Return [x, y] of the center of cell containing provided text 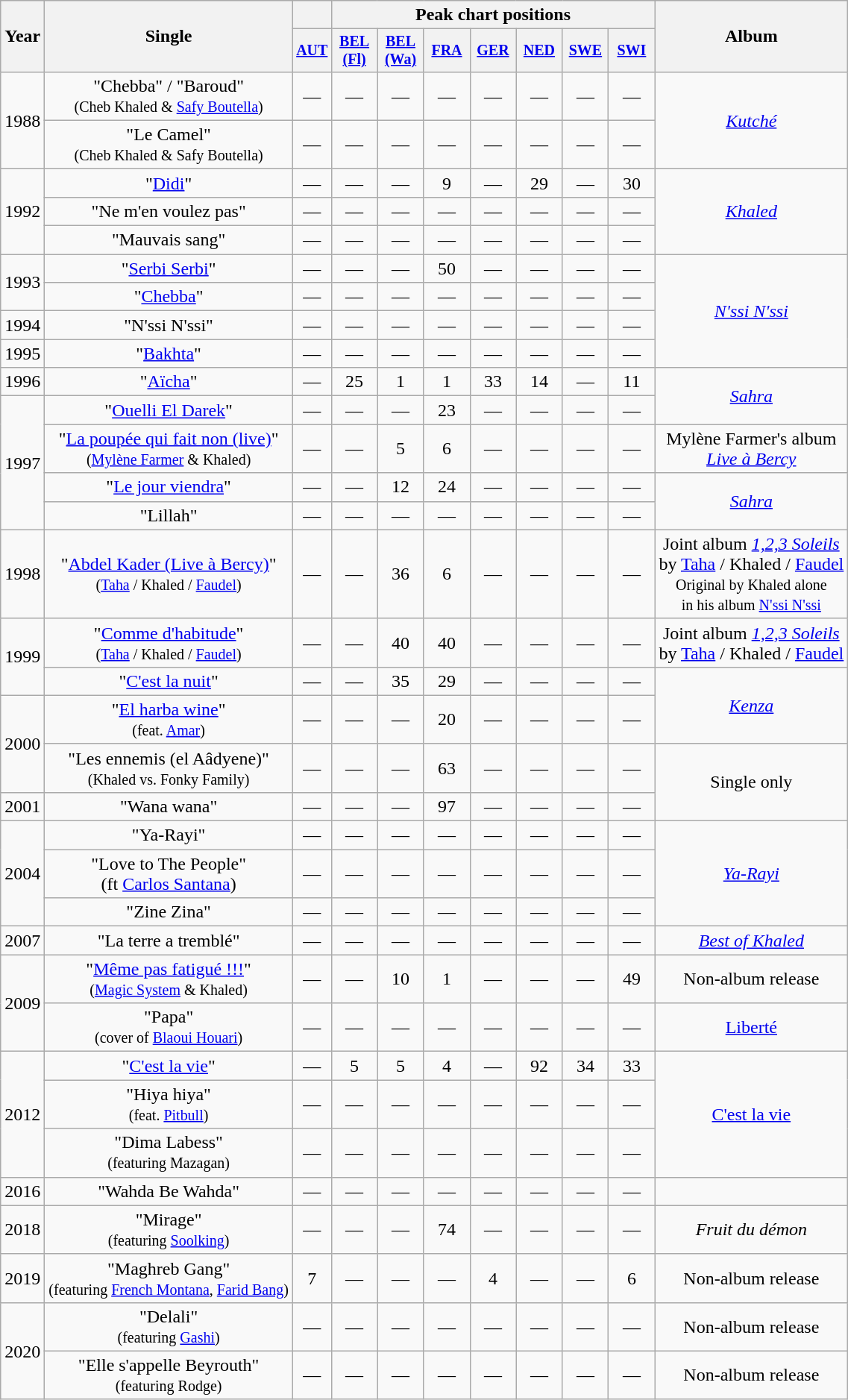
"Elle s'appelle Beyrouth"(featuring Rodge) [169, 1375]
2001 [22, 806]
"Ya-Rayi" [169, 835]
1988 [22, 120]
Joint album 1,2,3 Soleils by Taha / Khaled / Faudel [752, 643]
"Bakhta" [169, 354]
Mylène Farmer's album Live à Bercy [752, 449]
2019 [22, 1278]
Kutché [752, 120]
AUT [312, 51]
2012 [22, 1114]
20 [447, 719]
2000 [22, 744]
"Chebba" [169, 297]
Year [22, 37]
SWE [585, 51]
14 [539, 382]
"Dima Labess" (featuring Mazagan) [169, 1153]
"C'est la vie" [169, 1066]
"Delali" (featuring Gashi) [169, 1326]
24 [447, 487]
"Love to The People"(ft Carlos Santana) [169, 874]
"La poupée qui fait non (live)" (Mylène Farmer & Khaled) [169, 449]
97 [447, 806]
25 [354, 382]
"Maghreb Gang" (featuring French Montana, Farid Bang) [169, 1278]
1995 [22, 354]
2007 [22, 941]
"N'ssi N'ssi" [169, 325]
1998 [22, 574]
74 [447, 1229]
"Wahda Be Wahda" [169, 1191]
"Didi" [169, 183]
"Même pas fatigué !!!" (Magic System & Khaled) [169, 979]
"C'est la nuit" [169, 681]
"Mirage"(featuring Soolking) [169, 1229]
"Mauvais sang" [169, 240]
"Ouelli El Darek" [169, 410]
2016 [22, 1191]
2018 [22, 1229]
"Hiya hiya" (feat. Pitbull) [169, 1104]
"Papa" (cover of Blaoui Houari) [169, 1028]
"Aïcha" [169, 382]
Album [752, 37]
Liberté [752, 1028]
2009 [22, 1003]
GER [493, 51]
SWI [632, 51]
Ya-Rayi [752, 874]
10 [401, 979]
"El harba wine" (feat. Amar) [169, 719]
Single [169, 37]
1997 [22, 462]
49 [632, 979]
34 [585, 1066]
7 [312, 1278]
"La terre a tremblé" [169, 941]
"Le Camel" (Cheb Khaled & Safy Boutella) [169, 145]
1992 [22, 211]
Best of Khaled [752, 941]
Khaled [752, 211]
23 [447, 410]
BEL(Wa) [401, 51]
35 [401, 681]
50 [447, 269]
30 [632, 183]
C'est la vie [752, 1114]
12 [401, 487]
Kenza [752, 706]
"Le jour viendra" [169, 487]
NED [539, 51]
Single only [752, 782]
1996 [22, 382]
11 [632, 382]
"Les ennemis (el Aâdyene)" (Khaled vs. Fonky Family) [169, 768]
"Zine Zina" [169, 912]
"Serbi Serbi" [169, 269]
1994 [22, 325]
FRA [447, 51]
"Ne m'en voulez pas" [169, 211]
36 [401, 574]
92 [539, 1066]
2004 [22, 874]
N'ssi N'ssi [752, 311]
"Wana wana" [169, 806]
"Lillah" [169, 515]
"Comme d'habitude" (Taha / Khaled / Faudel) [169, 643]
2020 [22, 1351]
Peak chart positions [493, 15]
"Abdel Kader (Live à Bercy)" (Taha / Khaled / Faudel) [169, 574]
63 [447, 768]
"Chebba" / "Baroud" (Cheb Khaled & Safy Boutella) [169, 95]
9 [447, 183]
1999 [22, 656]
Fruit du démon [752, 1229]
1993 [22, 283]
Joint album 1,2,3 Soleils by Taha / Khaled / Faudel Original by Khaled alone in his album N'ssi N'ssi [752, 574]
BEL(Fl) [354, 51]
